Pinpoint the cell where the given text exists, returning its (X, Y) midpoint coordinate. 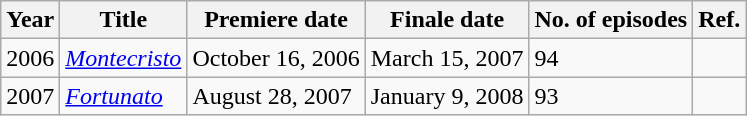
January 9, 2008 (447, 96)
August 28, 2007 (276, 96)
Fortunato (124, 96)
October 16, 2006 (276, 58)
Title (124, 20)
Montecristo (124, 58)
2007 (30, 96)
Premiere date (276, 20)
Ref. (720, 20)
Finale date (447, 20)
No. of episodes (611, 20)
Year (30, 20)
94 (611, 58)
March 15, 2007 (447, 58)
2006 (30, 58)
93 (611, 96)
